Pinpoint the cell where the given text exists, returning its (x, y) midpoint coordinate. 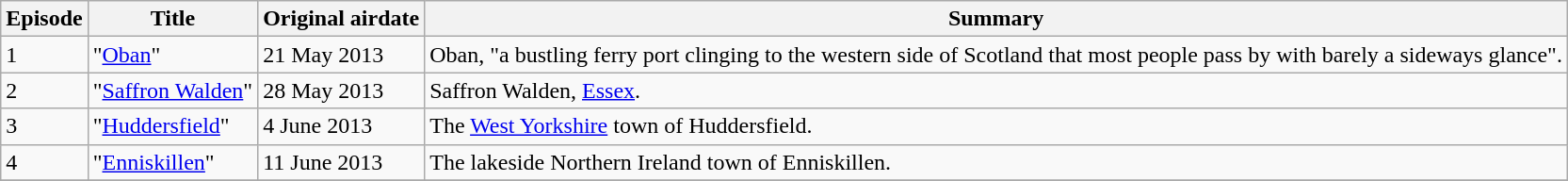
"Saffron Walden" (172, 90)
2 (44, 90)
"Oban" (172, 55)
"Enniskillen" (172, 162)
Original airdate (341, 19)
Oban, "a bustling ferry port clinging to the western side of Scotland that most people pass by with barely a sideways glance". (996, 55)
Saffron Walden, Essex. (996, 90)
Summary (996, 19)
3 (44, 126)
The West Yorkshire town of Huddersfield. (996, 126)
4 (44, 162)
4 June 2013 (341, 126)
Title (172, 19)
"Huddersfield" (172, 126)
11 June 2013 (341, 162)
Episode (44, 19)
The lakeside Northern Ireland town of Enniskillen. (996, 162)
28 May 2013 (341, 90)
21 May 2013 (341, 55)
1 (44, 55)
